Detect which cell encompasses the target text, then output its [x, y] center coordinate. 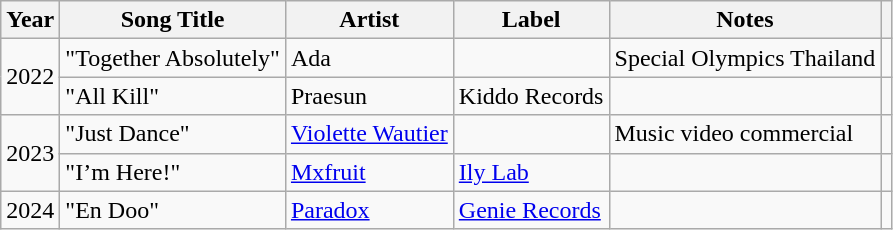
"All Kill" [173, 96]
Music video commercial [745, 134]
Paradox [369, 210]
Label [531, 20]
"I’m Here!" [173, 172]
Violette Wautier [369, 134]
Ily Lab [531, 172]
Mxfruit [369, 172]
Kiddo Records [531, 96]
Artist [369, 20]
"Together Absolutely" [173, 58]
Ada [369, 58]
Notes [745, 20]
Genie Records [531, 210]
2022 [30, 77]
Year [30, 20]
Praesun [369, 96]
2023 [30, 153]
2024 [30, 210]
"Just Dance" [173, 134]
Special Olympics Thailand [745, 58]
Song Title [173, 20]
"En Doo" [173, 210]
